Determine the [X, Y] coordinate at the center of the cell enclosing the given text.  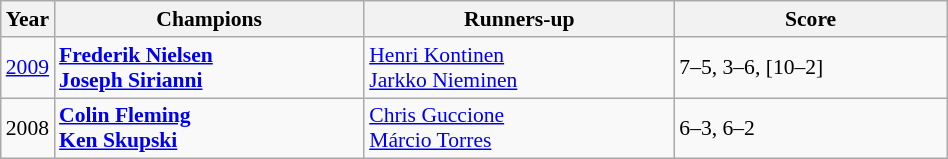
7–5, 3–6, [10–2] [810, 68]
2009 [28, 68]
6–3, 6–2 [810, 128]
2008 [28, 128]
Champions [209, 19]
Henri Kontinen Jarkko Nieminen [519, 68]
Frederik Nielsen Joseph Sirianni [209, 68]
Score [810, 19]
Year [28, 19]
Chris Guccione Márcio Torres [519, 128]
Runners-up [519, 19]
Colin Fleming Ken Skupski [209, 128]
